Return the (x, y) coordinate for the center point of the cell that contains the specified text.  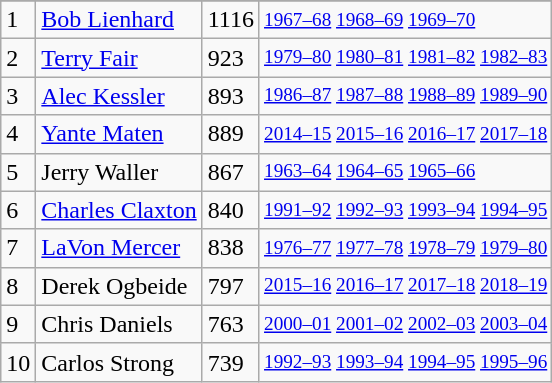
763 (230, 324)
2014–15 2015–16 2016–17 2017–18 (405, 134)
797 (230, 286)
7 (18, 248)
1979–80 1980–81 1981–82 1982–83 (405, 58)
Alec Kessler (119, 96)
3 (18, 96)
10 (18, 362)
2015–16 2016–17 2017–18 2018–19 (405, 286)
1992–93 1993–94 1994–95 1995–96 (405, 362)
Bob Lienhard (119, 20)
2000–01 2001–02 2002–03 2003–04 (405, 324)
9 (18, 324)
Charles Claxton (119, 210)
5 (18, 172)
1976–77 1977–78 1978–79 1979–80 (405, 248)
840 (230, 210)
923 (230, 58)
Carlos Strong (119, 362)
LaVon Mercer (119, 248)
867 (230, 172)
889 (230, 134)
Terry Fair (119, 58)
6 (18, 210)
Derek Ogbeide (119, 286)
1 (18, 20)
Jerry Waller (119, 172)
4 (18, 134)
Yante Maten (119, 134)
1986–87 1987–88 1988–89 1989–90 (405, 96)
1116 (230, 20)
739 (230, 362)
1991–92 1992–93 1993–94 1994–95 (405, 210)
1967–68 1968–69 1969–70 (405, 20)
Chris Daniels (119, 324)
8 (18, 286)
893 (230, 96)
1963–64 1964–65 1965–66 (405, 172)
2 (18, 58)
838 (230, 248)
